Determine the (x, y) coordinate at the center of the cell enclosing the given text.  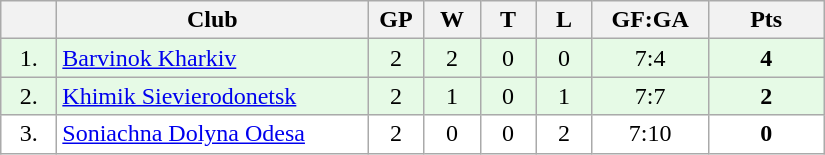
Barvinok Kharkiv (212, 58)
1. (29, 58)
GF:GA (650, 20)
W (452, 20)
Pts (766, 20)
Khimik Sievierodonetsk (212, 96)
4 (766, 58)
7:10 (650, 134)
3. (29, 134)
GP (396, 20)
Club (212, 20)
2. (29, 96)
T (508, 20)
Soniachna Dolyna Odesa (212, 134)
L (564, 20)
7:4 (650, 58)
7:7 (650, 96)
